Extract the [x, y] coordinate from the center of the cell holding the provided text.  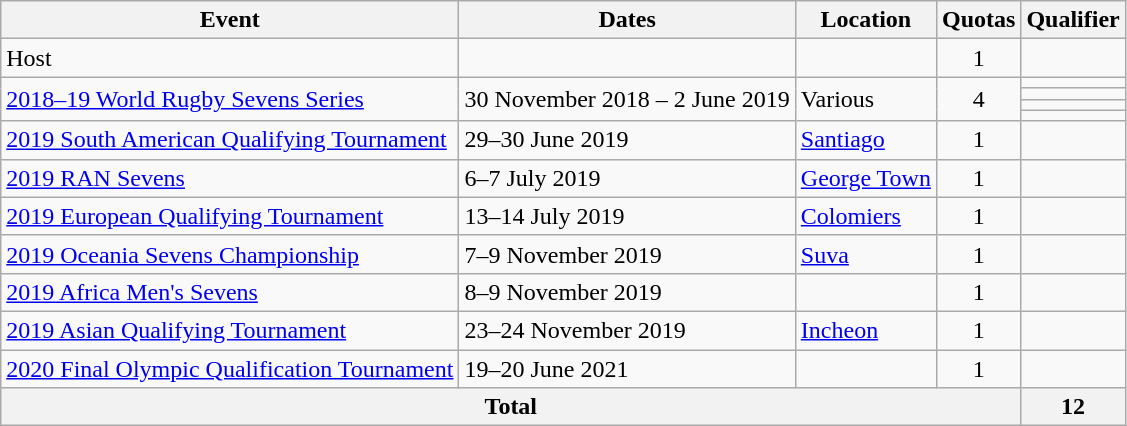
Incheon [866, 330]
Quotas [978, 20]
Various [866, 99]
Total [511, 407]
George Town [866, 178]
2019 European Qualifying Tournament [230, 216]
Host [230, 58]
19–20 June 2021 [627, 369]
Santiago [866, 140]
29–30 June 2019 [627, 140]
Event [230, 20]
13–14 July 2019 [627, 216]
30 November 2018 – 2 June 2019 [627, 99]
4 [978, 99]
2019 Asian Qualifying Tournament [230, 330]
6–7 July 2019 [627, 178]
Qualifier [1073, 20]
7–9 November 2019 [627, 254]
Suva [866, 254]
12 [1073, 407]
23–24 November 2019 [627, 330]
Colomiers [866, 216]
8–9 November 2019 [627, 292]
Location [866, 20]
2019 South American Qualifying Tournament [230, 140]
2019 Africa Men's Sevens [230, 292]
2019 Oceania Sevens Championship [230, 254]
2018–19 World Rugby Sevens Series [230, 99]
2020 Final Olympic Qualification Tournament [230, 369]
Dates [627, 20]
2019 RAN Sevens [230, 178]
